Capture the cell that displays the provided text and extract its [X, Y] central coordinate. 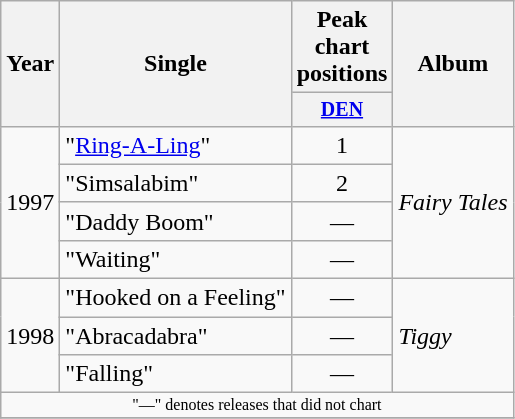
"Falling" [176, 374]
Peak chart positions [342, 47]
"—" denotes releases that did not chart [257, 405]
Album [453, 64]
"Waiting" [176, 259]
1 [342, 145]
"Simsalabim" [176, 183]
"Hooked on a Feeling" [176, 298]
DEN [342, 110]
"Daddy Boom" [176, 221]
Tiggy [453, 336]
1997 [30, 202]
2 [342, 183]
"Abracadabra" [176, 336]
Single [176, 64]
1998 [30, 336]
Fairy Tales [453, 202]
Year [30, 64]
"Ring-A-Ling" [176, 145]
